Scan for the cell matching the given text and deliver its (x, y) coordinate at center. 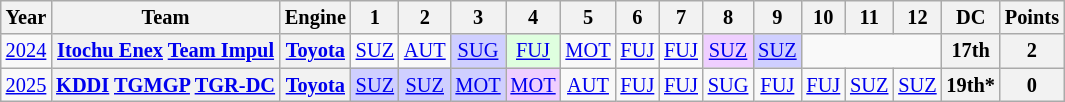
8 (728, 17)
Engine (316, 17)
Points (1032, 17)
3 (478, 17)
Team (166, 17)
2024 (26, 51)
0 (1032, 85)
DC (971, 17)
4 (534, 17)
5 (588, 17)
Year (26, 17)
9 (777, 17)
1 (375, 17)
12 (917, 17)
Itochu Enex Team Impul (166, 51)
10 (823, 17)
17th (971, 51)
19th* (971, 85)
KDDI TGMGP TGR-DC (166, 85)
7 (681, 17)
2025 (26, 85)
6 (637, 17)
11 (869, 17)
